Extract the [X, Y] coordinate from the center of the cell holding the provided text.  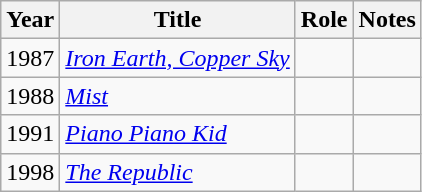
Notes [387, 20]
Iron Earth, Copper Sky [178, 58]
Title [178, 20]
1991 [30, 134]
The Republic [178, 172]
Piano Piano Kid [178, 134]
1988 [30, 96]
Mist [178, 96]
1998 [30, 172]
1987 [30, 58]
Year [30, 20]
Role [324, 20]
